Find where the given text appears and provide that cell's center as (X, Y) coordinate. 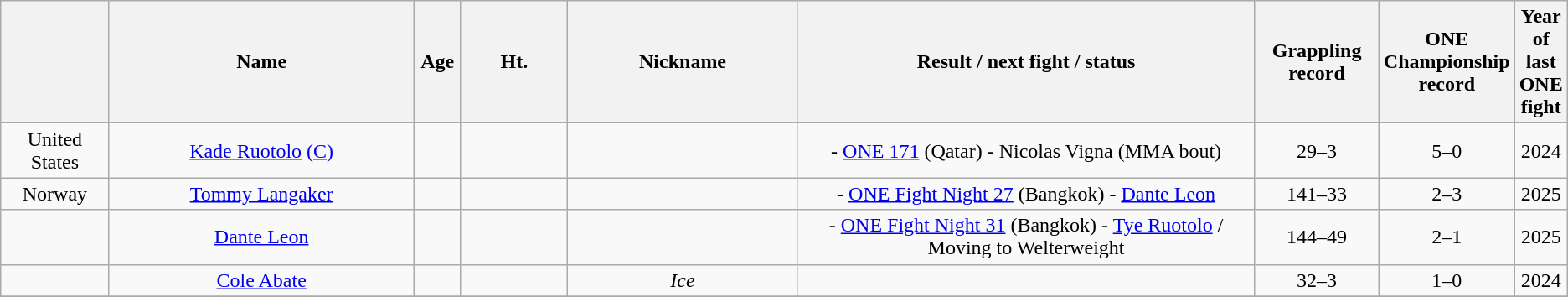
- ONE 171 (Qatar) - Nicolas Vigna (MMA bout) (1026, 151)
29–3 (1317, 151)
Dante Leon (261, 237)
United States (55, 151)
Grappling record (1317, 62)
- ONE Fight Night 27 (Bangkok) - Dante Leon (1026, 194)
Year of last ONE fight (1541, 62)
Name (261, 62)
Cole Abate (261, 280)
141–33 (1317, 194)
Result / next fight / status (1026, 62)
1–0 (1447, 280)
Nickname (683, 62)
2–3 (1447, 194)
32–3 (1317, 280)
Tommy Langaker (261, 194)
Age (437, 62)
2–1 (1447, 237)
144–49 (1317, 237)
- ONE Fight Night 31 (Bangkok) - Tye Ruotolo / Moving to Welterweight (1026, 237)
Kade Ruotolo (C) (261, 151)
5–0 (1447, 151)
ONE Championship record (1447, 62)
Ice (683, 280)
Norway (55, 194)
Ht. (514, 62)
